Scan for the cell matching the given text and deliver its [X, Y] coordinate at center. 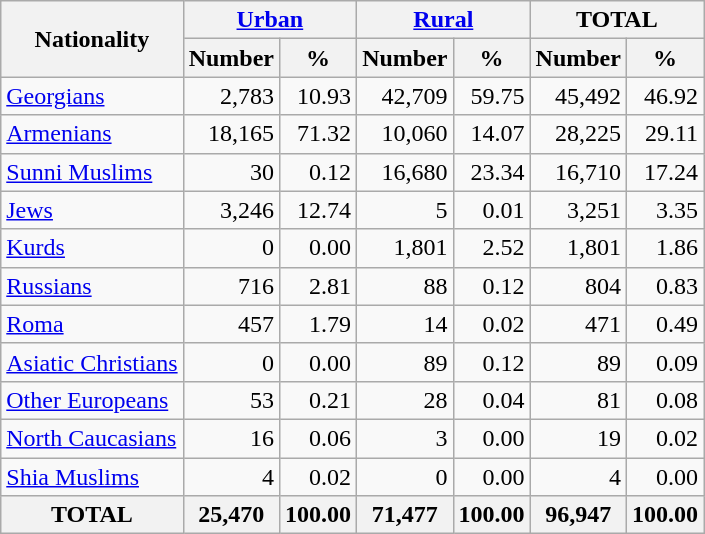
Nationality [92, 39]
Kurds [92, 248]
88 [405, 286]
71,477 [405, 515]
16,710 [578, 172]
17.24 [664, 172]
804 [578, 286]
0.49 [664, 324]
Shia Muslims [92, 477]
30 [231, 172]
Urban [270, 20]
46.92 [664, 96]
14 [405, 324]
23.34 [492, 172]
19 [578, 438]
71.32 [318, 134]
North Caucasians [92, 438]
96,947 [578, 515]
0.21 [318, 400]
3 [405, 438]
Other Europeans [92, 400]
3.35 [664, 210]
Russians [92, 286]
Armenians [92, 134]
53 [231, 400]
Roma [92, 324]
81 [578, 400]
3,246 [231, 210]
0.08 [664, 400]
10,060 [405, 134]
12.74 [318, 210]
Asiatic Christians [92, 362]
2,783 [231, 96]
18,165 [231, 134]
45,492 [578, 96]
59.75 [492, 96]
10.93 [318, 96]
0.09 [664, 362]
16,680 [405, 172]
Rural [444, 20]
716 [231, 286]
0.04 [492, 400]
Jews [92, 210]
28 [405, 400]
29.11 [664, 134]
25,470 [231, 515]
0.83 [664, 286]
471 [578, 324]
3,251 [578, 210]
16 [231, 438]
14.07 [492, 134]
5 [405, 210]
1.79 [318, 324]
Sunni Muslims [92, 172]
457 [231, 324]
42,709 [405, 96]
28,225 [578, 134]
0.06 [318, 438]
Georgians [92, 96]
0.01 [492, 210]
2.52 [492, 248]
1.86 [664, 248]
2.81 [318, 286]
